Search for the cell housing the specified text and yield its (x, y) center coordinate. 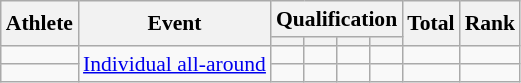
Event (174, 24)
Qualification (336, 19)
Individual all-around (174, 64)
Total (430, 24)
Rank (490, 24)
Athlete (40, 24)
